Return [x, y] of the center of cell containing provided text 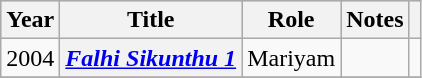
2004 [30, 58]
Falhi Sikunthu 1 [151, 58]
Mariyam [292, 58]
Year [30, 20]
Role [292, 20]
Notes [375, 20]
Title [151, 20]
